Locate the cell with the specified text and output its (X, Y) center coordinate. 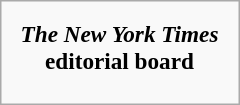
The New York Timeseditorial board (120, 48)
